Find where the given text appears and provide that cell's center as (x, y) coordinate. 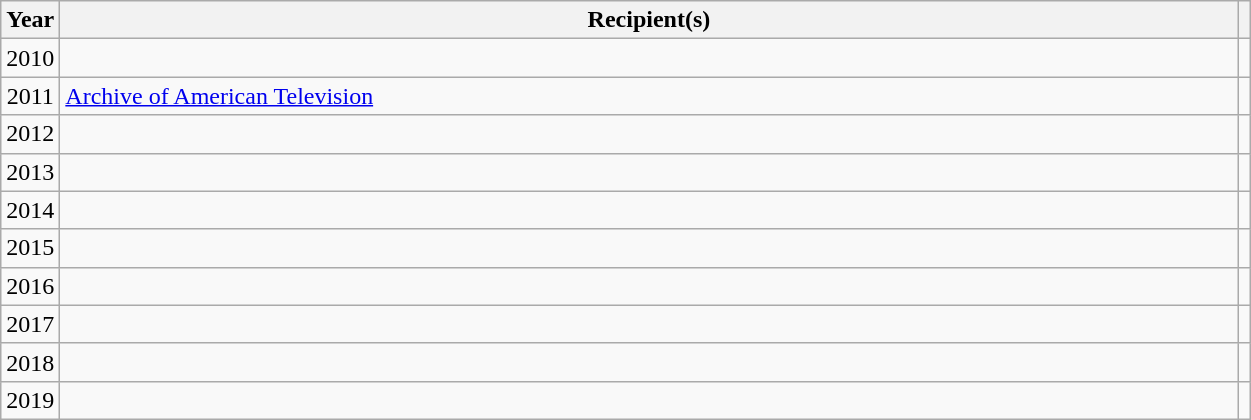
2015 (30, 248)
2011 (30, 96)
Recipient(s) (649, 20)
2019 (30, 400)
2016 (30, 286)
2012 (30, 134)
2018 (30, 362)
Year (30, 20)
2014 (30, 210)
2013 (30, 172)
2010 (30, 58)
Archive of American Television (649, 96)
2017 (30, 324)
